Output the (X, Y) coordinate of the center of the cell containing the given text.  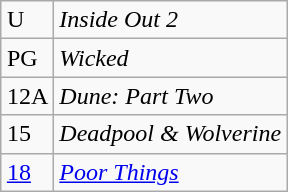
Poor Things (170, 172)
Deadpool & Wolverine (170, 134)
Wicked (170, 58)
Dune: Part Two (170, 96)
18 (27, 172)
12A (27, 96)
PG (27, 58)
15 (27, 134)
Inside Out 2 (170, 20)
U (27, 20)
